Pinpoint the cell where the given text exists, returning its [x, y] midpoint coordinate. 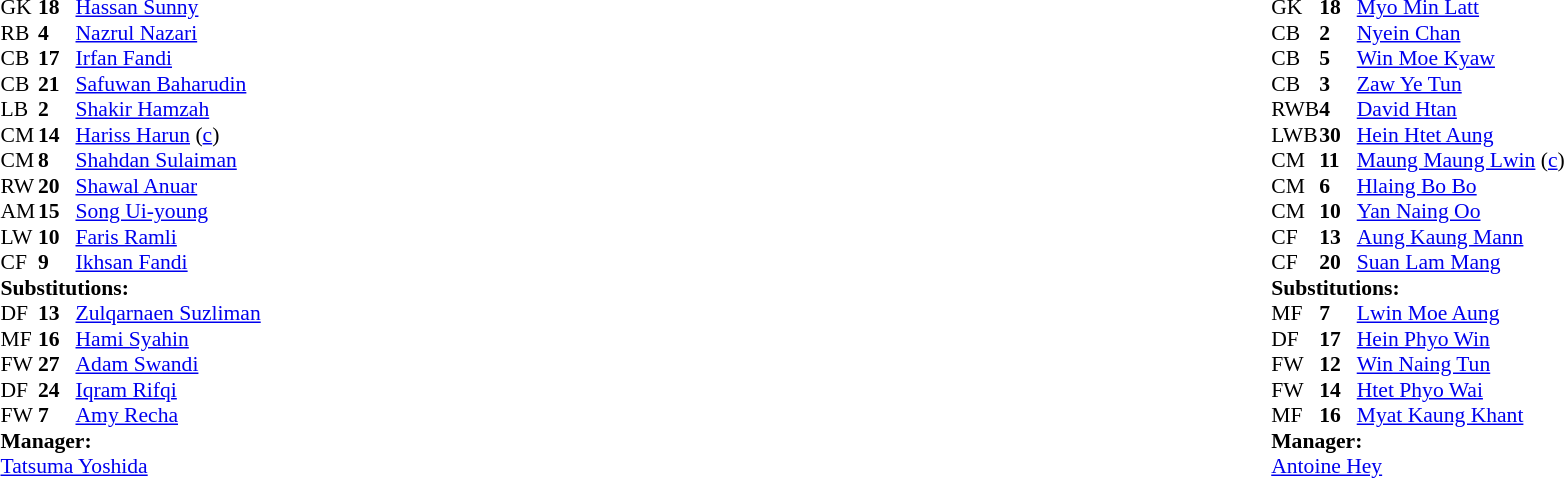
Hariss Harun (c) [168, 135]
Shawal Anuar [168, 186]
8 [57, 161]
Ikhsan Fandi [168, 263]
11 [1338, 161]
Shakir Hamzah [168, 109]
24 [57, 390]
12 [1338, 365]
Shahdan Sulaiman [168, 161]
Song Ui-young [168, 211]
RW [19, 186]
LB [19, 109]
Adam Swandi [168, 365]
Manager: [130, 441]
Faris Ramli [168, 237]
Substitutions: [130, 288]
Hami Syahin [168, 339]
LWB [1295, 135]
30 [1338, 135]
Amy Recha [168, 415]
6 [1338, 186]
Safuwan Baharudin [168, 84]
AM [19, 211]
15 [57, 211]
RB [19, 33]
27 [57, 365]
21 [57, 84]
Irfan Fandi [168, 59]
3 [1338, 84]
RWB [1295, 109]
5 [1338, 59]
Nazrul Nazari [168, 33]
9 [57, 263]
LW [19, 237]
Zulqarnaen Suzliman [168, 313]
Iqram Rifqi [168, 390]
